Pinpoint the cell where the given text exists, returning its [x, y] midpoint coordinate. 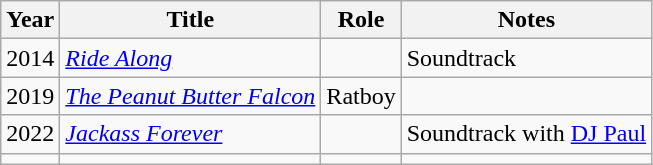
Soundtrack with DJ Paul [526, 134]
Year [30, 20]
Jackass Forever [190, 134]
2019 [30, 96]
Notes [526, 20]
Ratboy [361, 96]
2022 [30, 134]
Title [190, 20]
Ride Along [190, 58]
The Peanut Butter Falcon [190, 96]
Role [361, 20]
Soundtrack [526, 58]
2014 [30, 58]
